Pinpoint the cell where the given text exists, returning its [x, y] midpoint coordinate. 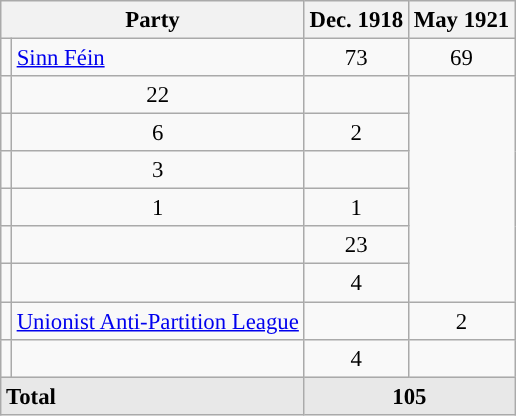
Party [152, 20]
6 [158, 133]
Dec. 1918 [356, 20]
23 [356, 245]
Sinn Féin [158, 58]
May 1921 [461, 20]
105 [409, 396]
73 [356, 58]
Total [152, 396]
3 [158, 170]
22 [158, 95]
69 [461, 58]
Unionist Anti-Partition League [158, 321]
